Find where the given text appears and provide that cell's center as (X, Y) coordinate. 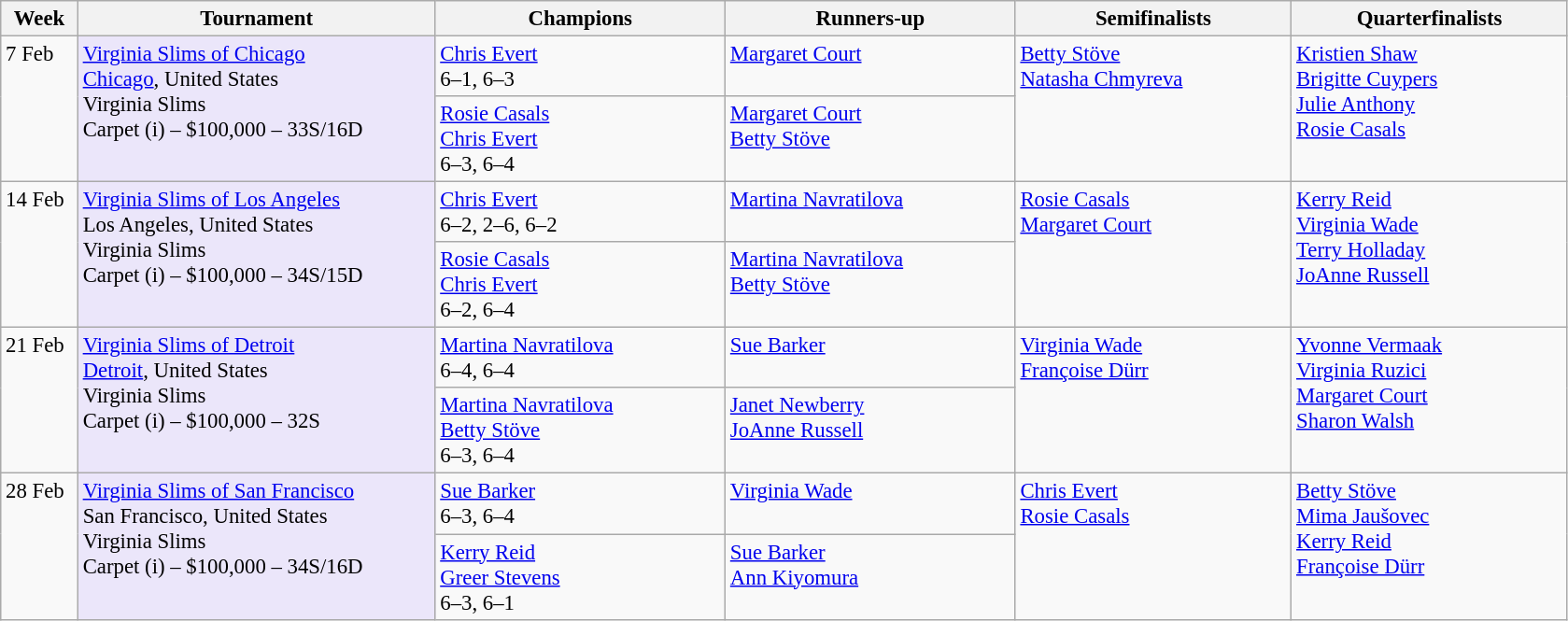
Sue Barker (870, 359)
Martina Navratilova6–4, 6–4 (581, 359)
Week (39, 19)
Rosie Casals Chris Evert 6–2, 6–4 (581, 285)
Martina Navratilova Betty Stöve6–3, 6–4 (581, 431)
Sue Barker6–3, 6–4 (581, 504)
Virginia Slims of San Francisco San Francisco, United StatesVirginia SlimsCarpet (i) – $100,000 – 34S/16D (256, 546)
Virginia Wade (870, 504)
Martina Navratilova Betty Stöve (870, 285)
Champions (581, 19)
Sue Barker Ann Kiyomura (870, 577)
Quarterfinalists (1430, 19)
14 Feb (39, 255)
Betty Stöve Mima Jaušovec Kerry Reid Françoise Dürr (1430, 546)
28 Feb (39, 546)
Virginia Slims of Detroit Detroit, United StatesVirginia SlimsCarpet (i) – $100,000 – 32S (256, 401)
Semifinalists (1153, 19)
21 Feb (39, 401)
Runners-up (870, 19)
Virginia Wade Françoise Dürr (1153, 401)
Chris Evert6–1, 6–3 (581, 67)
Kristien Shaw Brigitte Cuypers Julie Anthony Rosie Casals (1430, 109)
Martina Navratilova (870, 213)
Chris Evert6–2, 2–6, 6–2 (581, 213)
Virginia Slims of Los Angeles Los Angeles, United StatesVirginia SlimsCarpet (i) – $100,000 – 34S/15D (256, 255)
Chris Evert Rosie Casals (1153, 546)
Tournament (256, 19)
Margaret Court Betty Stöve (870, 139)
7 Feb (39, 109)
Margaret Court (870, 67)
Rosie Casals Chris Evert 6–3, 6–4 (581, 139)
Betty Stöve Natasha Chmyreva (1153, 109)
Kerry Reid Greer Stevens6–3, 6–1 (581, 577)
Virginia Slims of Chicago Chicago, United StatesVirginia SlimsCarpet (i) – $100,000 – 33S/16D (256, 109)
Yvonne Vermaak Virginia Ruzici Margaret Court Sharon Walsh (1430, 401)
Kerry Reid Virginia Wade Terry Holladay JoAnne Russell (1430, 255)
Rosie Casals Margaret Court (1153, 255)
Janet Newberry JoAnne Russell (870, 431)
